From the cell containing the given text, extract its center point as (X, Y) coordinate. 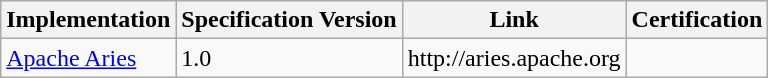
Apache Aries (88, 58)
Specification Version (289, 20)
Link (514, 20)
1.0 (289, 58)
Certification (697, 20)
Implementation (88, 20)
http://aries.apache.org (514, 58)
